Detect which cell encompasses the target text, then output its (X, Y) center coordinate. 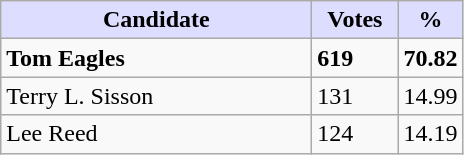
Tom Eagles (156, 58)
70.82 (430, 58)
14.99 (430, 96)
% (430, 20)
Lee Reed (156, 134)
Terry L. Sisson (156, 96)
131 (355, 96)
Votes (355, 20)
14.19 (430, 134)
124 (355, 134)
Candidate (156, 20)
619 (355, 58)
